Identify which cell holds the provided text, then report its [x, y] central coordinate. 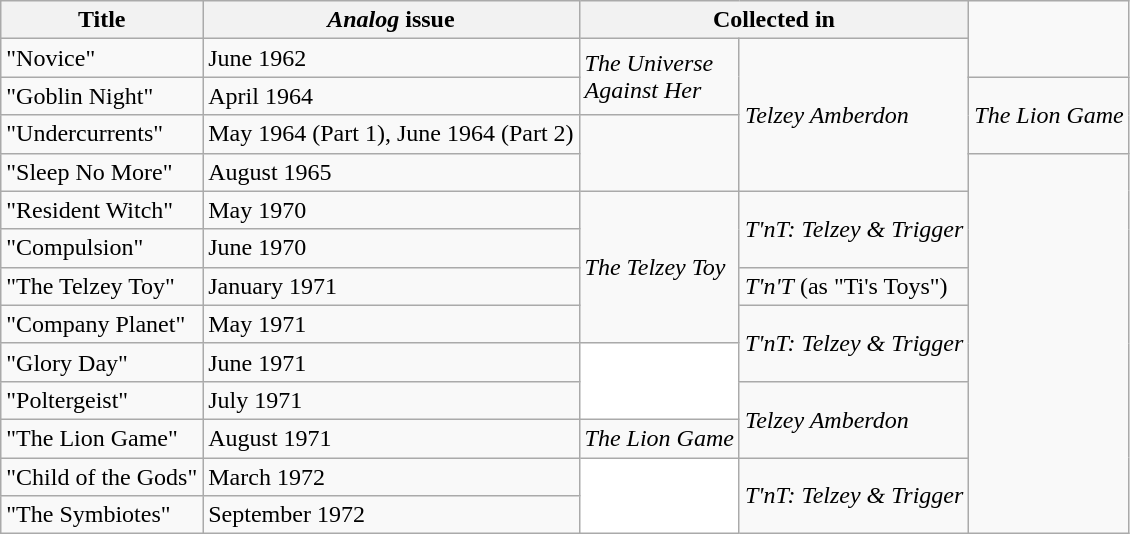
T'n'T (as "Ti's Toys") [854, 286]
September 1972 [391, 515]
"Poltergeist" [102, 400]
"Resident Witch" [102, 210]
"Sleep No More" [102, 172]
July 1971 [391, 400]
"Undercurrents" [102, 134]
Title [102, 20]
May 1971 [391, 324]
"The Lion Game" [102, 438]
May 1964 (Part 1), June 1964 (Part 2) [391, 134]
January 1971 [391, 286]
Collected in [774, 20]
March 1972 [391, 477]
The Telzey Toy [659, 267]
May 1970 [391, 210]
"Compulsion" [102, 248]
Analog issue [391, 20]
August 1965 [391, 172]
"Child of the Gods" [102, 477]
"The Symbiotes" [102, 515]
April 1964 [391, 96]
"Company Planet" [102, 324]
August 1971 [391, 438]
June 1970 [391, 248]
"Goblin Night" [102, 96]
June 1962 [391, 58]
June 1971 [391, 362]
"Glory Day" [102, 362]
The Universe Against Her [659, 77]
"The Telzey Toy" [102, 286]
"Novice" [102, 58]
